Return (x, y) of the center of cell containing provided text 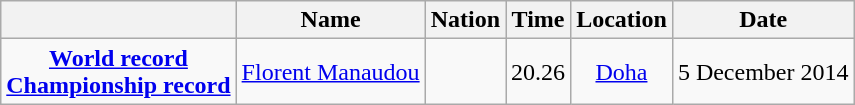
5 December 2014 (763, 72)
20.26 (538, 72)
World recordChampionship record (118, 72)
Location (622, 20)
Name (330, 20)
Florent Manaudou (330, 72)
Date (763, 20)
Doha (622, 72)
Time (538, 20)
Nation (465, 20)
